Pinpoint the cell where the given text exists, returning its (X, Y) midpoint coordinate. 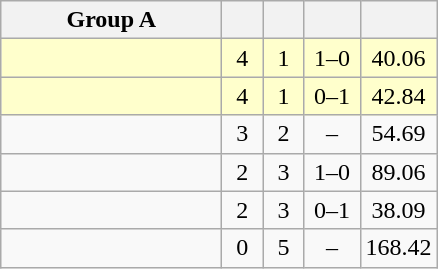
0 (242, 248)
54.69 (398, 134)
168.42 (398, 248)
Group A (112, 20)
42.84 (398, 96)
40.06 (398, 58)
5 (284, 248)
89.06 (398, 172)
38.09 (398, 210)
